Determine the [X, Y] coordinate at the center of the cell enclosing the given text.  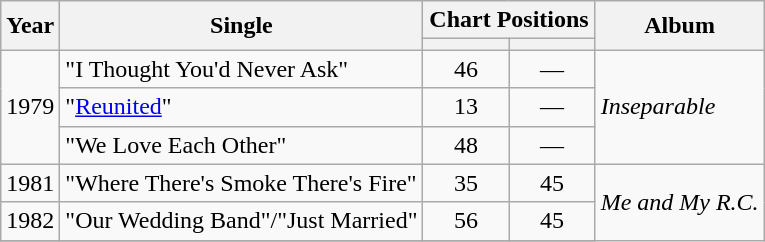
35 [466, 183]
Year [30, 26]
Inseparable [680, 107]
1982 [30, 221]
13 [466, 107]
Me and My R.C. [680, 202]
Album [680, 26]
"I Thought You'd Never Ask" [242, 69]
"Our Wedding Band"/"Just Married" [242, 221]
"Reunited" [242, 107]
56 [466, 221]
46 [466, 69]
Single [242, 26]
Chart Positions [509, 20]
48 [466, 145]
1979 [30, 107]
"We Love Each Other" [242, 145]
"Where There's Smoke There's Fire" [242, 183]
1981 [30, 183]
